For the text-containing cell, return its midpoint in [X, Y] coordinate format. 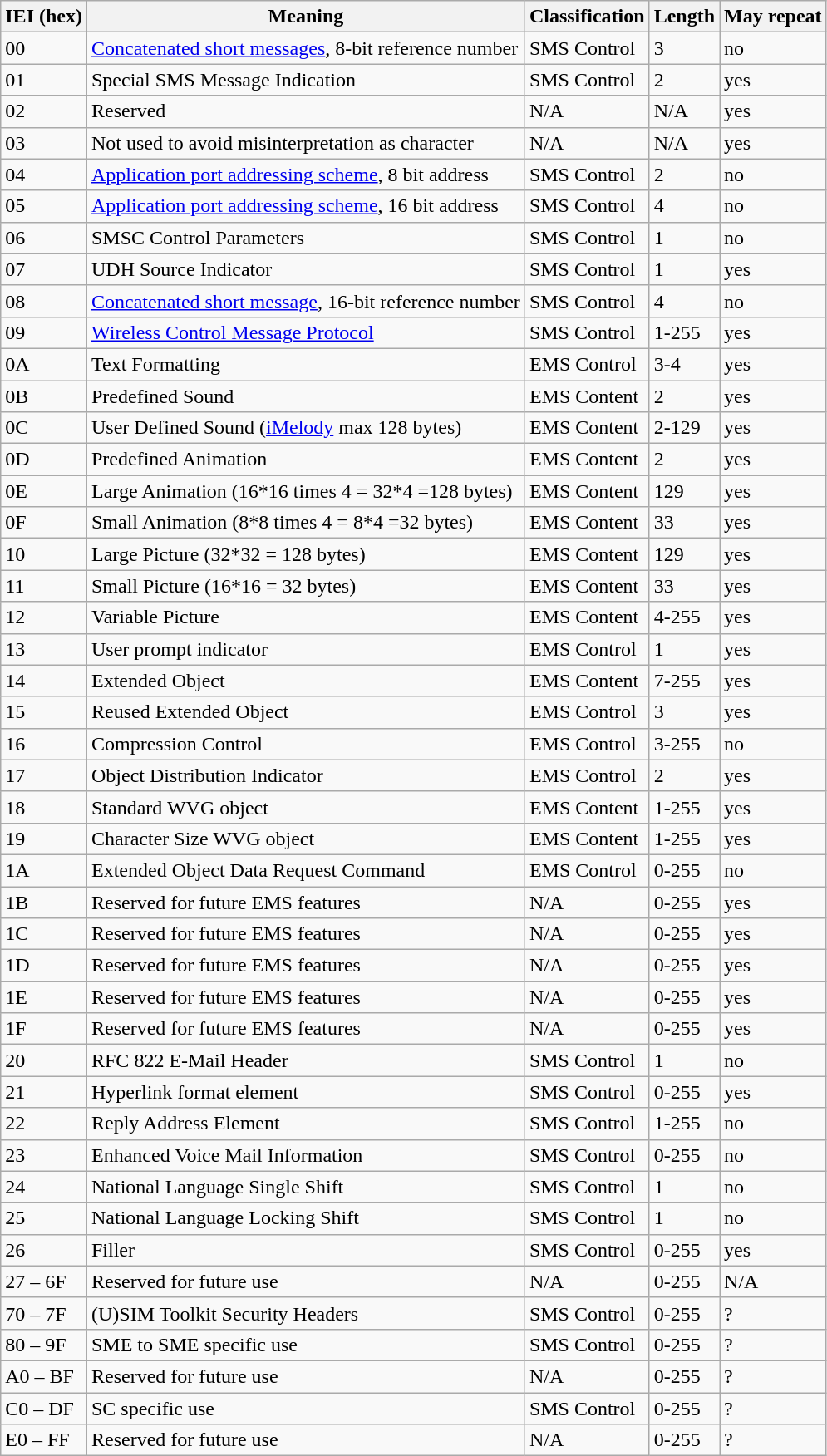
National Language Locking Shift [306, 1218]
Text Formatting [306, 364]
03 [44, 143]
UDH Source Indicator [306, 269]
14 [44, 681]
Compression Control [306, 744]
21 [44, 1092]
Large Picture (32*32 = 128 bytes) [306, 554]
10 [44, 554]
National Language Single Shift [306, 1187]
0A [44, 364]
Application port addressing scheme, 16 bit address [306, 206]
16 [44, 744]
Classification [587, 17]
SMSC Control Parameters [306, 238]
1E [44, 997]
Application port addressing scheme, 8 bit address [306, 175]
80 – 9F [44, 1345]
01 [44, 80]
70 – 7F [44, 1313]
0C [44, 428]
IEI (hex) [44, 17]
24 [44, 1187]
Large Animation (16*16 times 4 = 32*4 =128 bytes) [306, 491]
Small Animation (8*8 times 4 = 8*4 =32 bytes) [306, 523]
07 [44, 269]
Reply Address Element [306, 1124]
Extended Object [306, 681]
25 [44, 1218]
Extended Object Data Request Command [306, 870]
3-4 [684, 364]
Reserved [306, 111]
1C [44, 934]
E0 – FF [44, 1440]
User Defined Sound (iMelody max 128 bytes) [306, 428]
(U)SIM Toolkit Security Headers [306, 1313]
12 [44, 617]
09 [44, 332]
Special SMS Message Indication [306, 80]
Reused Extended Object [306, 712]
Concatenated short messages, 8-bit reference number [306, 48]
Not used to avoid misinterpretation as character [306, 143]
RFC 822 E-Mail Header [306, 1060]
SC specific use [306, 1409]
Predefined Sound [306, 396]
May repeat [773, 17]
1F [44, 1029]
17 [44, 775]
A0 – BF [44, 1376]
04 [44, 175]
3-255 [684, 744]
0E [44, 491]
Predefined Animation [306, 460]
Object Distribution Indicator [306, 775]
Small Picture (16*16 = 32 bytes) [306, 586]
Enhanced Voice Mail Information [306, 1155]
23 [44, 1155]
06 [44, 238]
0D [44, 460]
20 [44, 1060]
26 [44, 1250]
05 [44, 206]
Character Size WVG object [306, 839]
7-255 [684, 681]
Variable Picture [306, 617]
Concatenated short message, 16-bit reference number [306, 301]
08 [44, 301]
Length [684, 17]
Wireless Control Message Protocol [306, 332]
02 [44, 111]
22 [44, 1124]
0B [44, 396]
SME to SME specific use [306, 1345]
Filler [306, 1250]
0F [44, 523]
C0 – DF [44, 1409]
User prompt indicator [306, 649]
Standard WVG object [306, 807]
27 – 6F [44, 1281]
18 [44, 807]
2-129 [684, 428]
00 [44, 48]
1B [44, 902]
1D [44, 966]
11 [44, 586]
Meaning [306, 17]
19 [44, 839]
13 [44, 649]
Hyperlink format element [306, 1092]
4-255 [684, 617]
1A [44, 870]
15 [44, 712]
